Determine the [X, Y] coordinate at the center of the cell enclosing the given text.  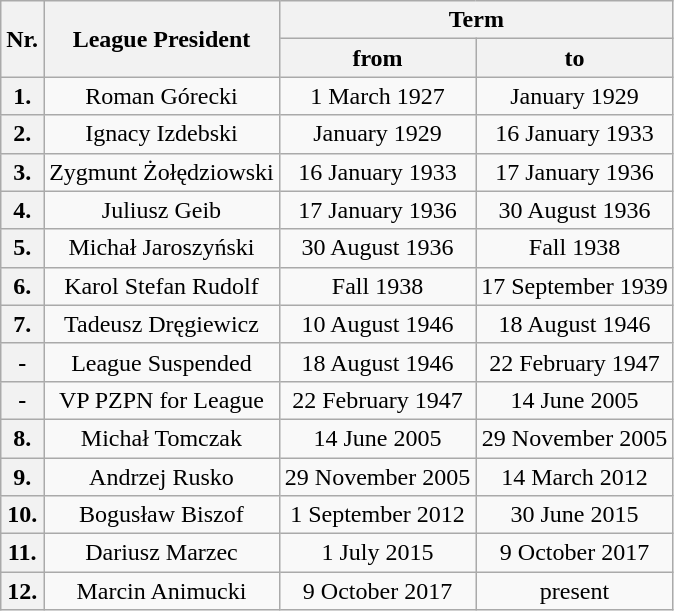
Marcin Animucki [162, 591]
11. [22, 553]
League President [162, 39]
17 September 1939 [575, 286]
6. [22, 286]
1 September 2012 [377, 515]
League Suspended [162, 362]
Michał Tomczak [162, 438]
12. [22, 591]
8. [22, 438]
VP PZPN for League [162, 400]
Term [476, 20]
1. [22, 96]
Michał Jaroszyński [162, 248]
1 July 2015 [377, 553]
5. [22, 248]
present [575, 591]
Juliusz Geib [162, 210]
Andrzej Rusko [162, 477]
Karol Stefan Rudolf [162, 286]
Bogusław Biszof [162, 515]
4. [22, 210]
3. [22, 172]
7. [22, 324]
Ignacy Izdebski [162, 134]
1 March 1927 [377, 96]
10. [22, 515]
30 June 2015 [575, 515]
Zygmunt Żołędziowski [162, 172]
Nr. [22, 39]
from [377, 58]
to [575, 58]
9. [22, 477]
2. [22, 134]
Roman Górecki [162, 96]
10 August 1946 [377, 324]
Dariusz Marzec [162, 553]
14 March 2012 [575, 477]
Tadeusz Dręgiewicz [162, 324]
